Output the (X, Y) coordinate of the center of the cell containing the given text.  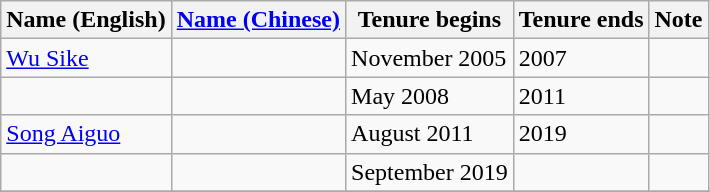
May 2008 (430, 96)
2011 (581, 96)
Name (Chinese) (258, 20)
August 2011 (430, 134)
2007 (581, 58)
Note (678, 20)
Name (English) (86, 20)
Wu Sike (86, 58)
November 2005 (430, 58)
Song Aiguo (86, 134)
Tenure ends (581, 20)
September 2019 (430, 172)
Tenure begins (430, 20)
2019 (581, 134)
